Detect which cell encompasses the target text, then output its (x, y) center coordinate. 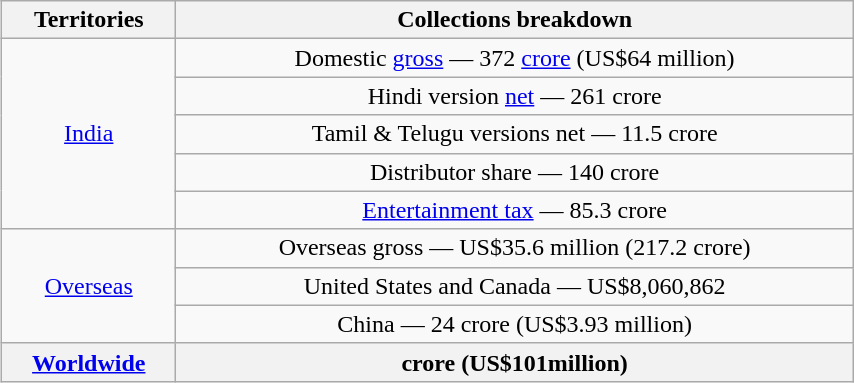
China — 24 crore (US$3.93 million) (514, 324)
Collections breakdown (514, 20)
Overseas (89, 286)
Distributor share — 140 crore (514, 172)
Tamil & Telugu versions net — 11.5 crore (514, 134)
Domestic gross — 372 crore (US$64 million) (514, 58)
United States and Canada — US$8,060,862 (514, 286)
Entertainment tax — 85.3 crore (514, 210)
Worldwide (89, 362)
India (89, 134)
Territories (89, 20)
crore (US$101million) (514, 362)
Hindi version net — 261 crore (514, 96)
Overseas gross — US$35.6 million (217.2 crore) (514, 248)
